Extract the (x, y) coordinate from the center of the cell holding the provided text.  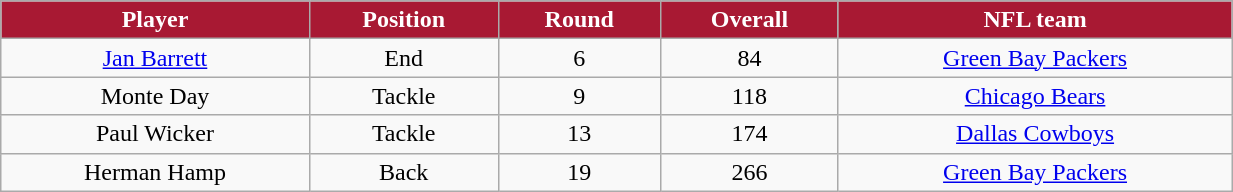
Dallas Cowboys (1034, 134)
NFL team (1034, 20)
Round (579, 20)
19 (579, 172)
118 (749, 96)
Jan Barrett (155, 58)
Paul Wicker (155, 134)
9 (579, 96)
End (404, 58)
174 (749, 134)
13 (579, 134)
84 (749, 58)
Monte Day (155, 96)
Back (404, 172)
Overall (749, 20)
Herman Hamp (155, 172)
Player (155, 20)
Chicago Bears (1034, 96)
6 (579, 58)
266 (749, 172)
Position (404, 20)
